Capture the cell that displays the provided text and extract its (x, y) central coordinate. 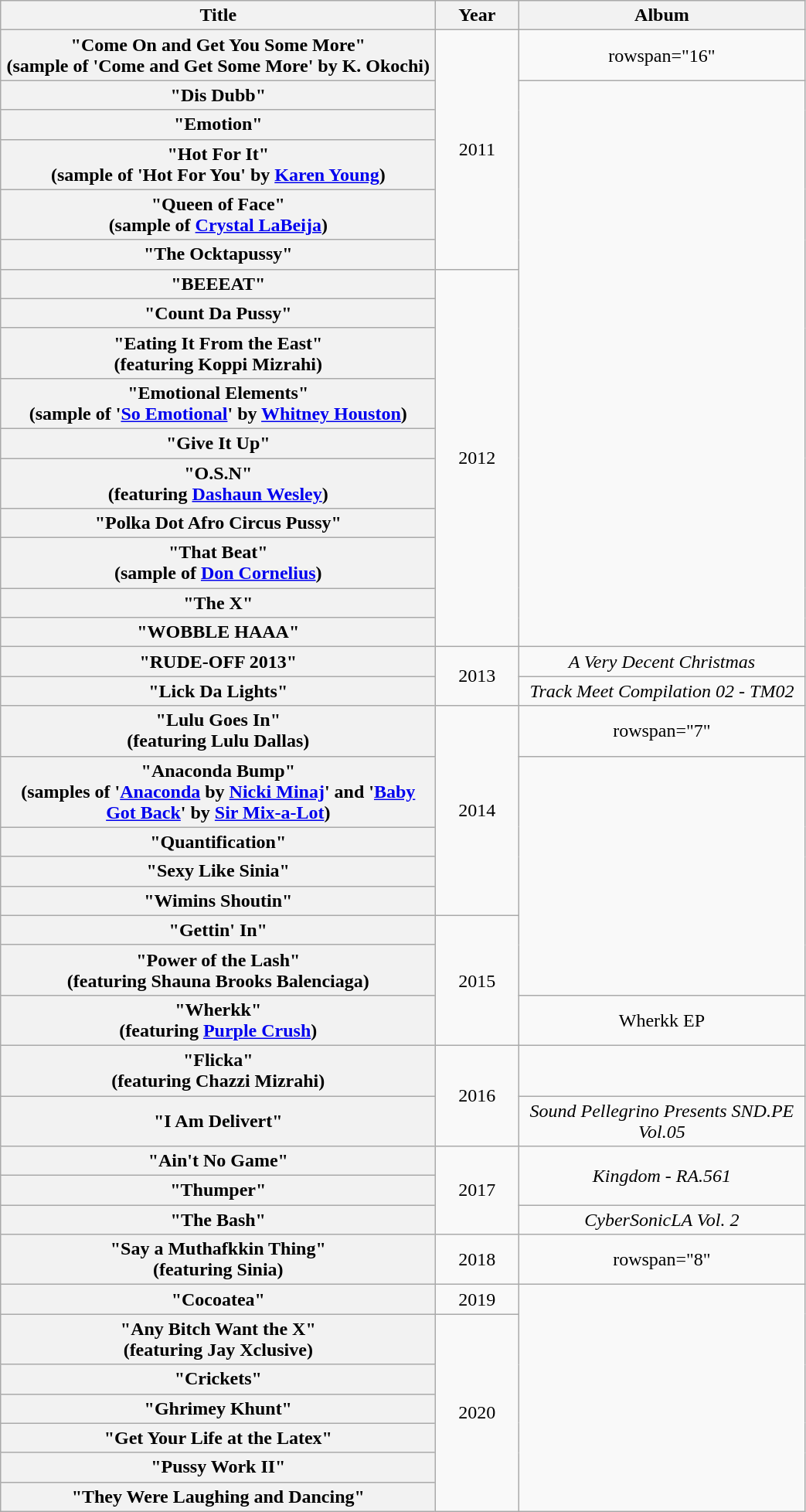
"Gettin' In" (218, 930)
2012 (478, 458)
"Give It Up" (218, 443)
"O.S.N" (featuring Dashaun Wesley) (218, 482)
"Dis Dubb" (218, 95)
"Queen of Face" (sample of Crystal LaBeija) (218, 215)
Year (478, 15)
"Flicka" (featuring Chazzi Mizrahi) (218, 1070)
Kingdom - RA.561 (661, 1176)
2019 (478, 1299)
"Hot For It" (sample of 'Hot For You' by Karen Young) (218, 164)
2018 (478, 1260)
"Anaconda Bump" (samples of 'Anaconda by Nicki Minaj' and 'Baby Got Back' by Sir Mix-a-Lot) (218, 792)
"Any Bitch Want the X" (featuring Jay Xclusive) (218, 1339)
2020 (478, 1413)
"They Were Laughing and Dancing" (218, 1497)
"Lulu Goes In" (featuring Lulu Dallas) (218, 731)
"WOBBLE HAAA" (218, 632)
"Cocoatea" (218, 1299)
"Ain't No Game" (218, 1161)
"Come On and Get You Some More" (sample of 'Come and Get Some More' by K. Okochi) (218, 56)
2017 (478, 1190)
A Very Decent Christmas (661, 662)
Album (661, 15)
2015 (478, 980)
"I Am Delivert" (218, 1121)
"Power of the Lash" (featuring Shauna Brooks Balenciaga) (218, 969)
"Count Da Pussy" (218, 313)
"Emotional Elements" (sample of 'So Emotional' by Whitney Houston) (218, 404)
rowspan="16" (661, 56)
"Thumper" (218, 1190)
"Lick Da Lights" (218, 691)
Wherkk EP (661, 1020)
2011 (478, 150)
"Ghrimey Khunt" (218, 1408)
"Emotion" (218, 124)
rowspan="8" (661, 1260)
"Wimins Shoutin" (218, 901)
"Wherkk" (featuring Purple Crush) (218, 1020)
"BEEEAT" (218, 284)
Track Meet Compilation 02 - TM02 (661, 691)
2016 (478, 1095)
rowspan="7" (661, 731)
"Sexy Like Sinia" (218, 871)
"Get Your Life at the Latex" (218, 1438)
"Polka Dot Afro Circus Pussy" (218, 523)
"Eating It From the East" (featuring Koppi Mizrahi) (218, 352)
"The Ocktapussy" (218, 254)
"The X" (218, 603)
"Quantification" (218, 842)
Title (218, 15)
Sound Pellegrino Presents SND.PE Vol.05 (661, 1121)
"The Bash" (218, 1220)
CyberSonicLA Vol. 2 (661, 1220)
"Crickets" (218, 1379)
"Pussy Work II" (218, 1467)
"Say a Muthafkkin Thing" (featuring Sinia) (218, 1260)
"That Beat" (sample of Don Cornelius) (218, 563)
2014 (478, 810)
2013 (478, 676)
"RUDE-OFF 2013" (218, 662)
